Return [X, Y] of the center of cell containing provided text 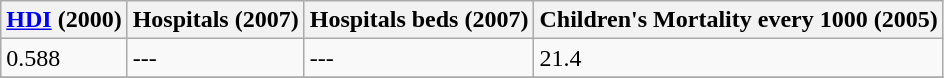
Hospitals beds (2007) [419, 20]
Children's Mortality every 1000 (2005) [738, 20]
HDI (2000) [64, 20]
0.588 [64, 58]
Hospitals (2007) [216, 20]
21.4 [738, 58]
